For the text-containing cell, return its midpoint in [x, y] coordinate format. 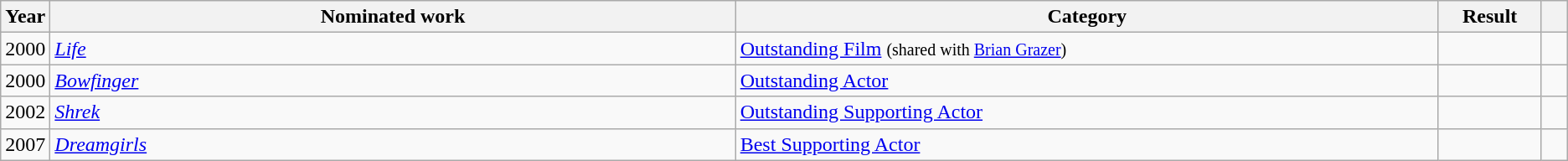
Year [25, 17]
Bowfinger [393, 80]
2002 [25, 112]
Best Supporting Actor [1087, 144]
2007 [25, 144]
Category [1087, 17]
Dreamgirls [393, 144]
Outstanding Film (shared with Brian Grazer) [1087, 49]
Life [393, 49]
Outstanding Supporting Actor [1087, 112]
Outstanding Actor [1087, 80]
Shrek [393, 112]
Nominated work [393, 17]
Result [1489, 17]
